From the cell containing the given text, extract its center point as [X, Y] coordinate. 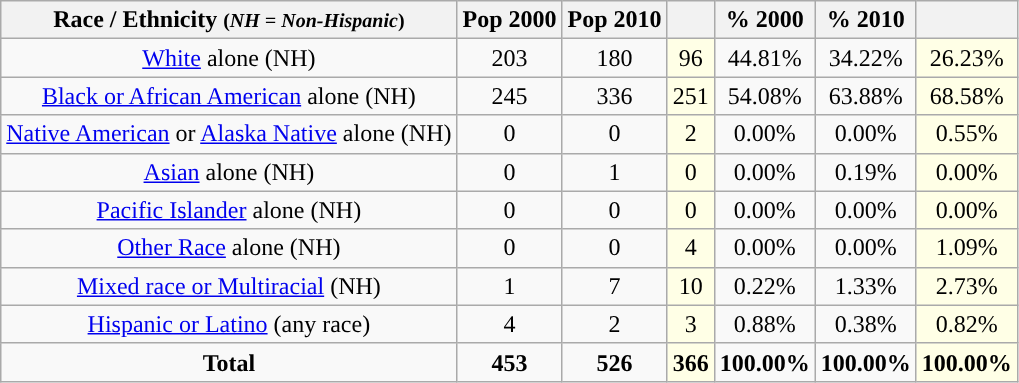
% 2000 [764, 20]
3 [690, 324]
96 [690, 58]
453 [510, 362]
Asian alone (NH) [229, 172]
Total [229, 362]
White alone (NH) [229, 58]
44.81% [764, 58]
68.58% [966, 96]
63.88% [866, 96]
203 [510, 58]
Native American or Alaska Native alone (NH) [229, 134]
245 [510, 96]
Pacific Islander alone (NH) [229, 210]
0.82% [966, 324]
251 [690, 96]
26.23% [966, 58]
7 [614, 286]
0.22% [764, 286]
Black or African American alone (NH) [229, 96]
366 [690, 362]
Race / Ethnicity (NH = Non-Hispanic) [229, 20]
0.55% [966, 134]
% 2010 [866, 20]
1.09% [966, 248]
Hispanic or Latino (any race) [229, 324]
Other Race alone (NH) [229, 248]
0.88% [764, 324]
Pop 2010 [614, 20]
0.19% [866, 172]
1.33% [866, 286]
Pop 2000 [510, 20]
54.08% [764, 96]
336 [614, 96]
2.73% [966, 286]
Mixed race or Multiracial (NH) [229, 286]
0.38% [866, 324]
34.22% [866, 58]
526 [614, 362]
10 [690, 286]
180 [614, 58]
